Return [x, y] of the center of cell containing provided text 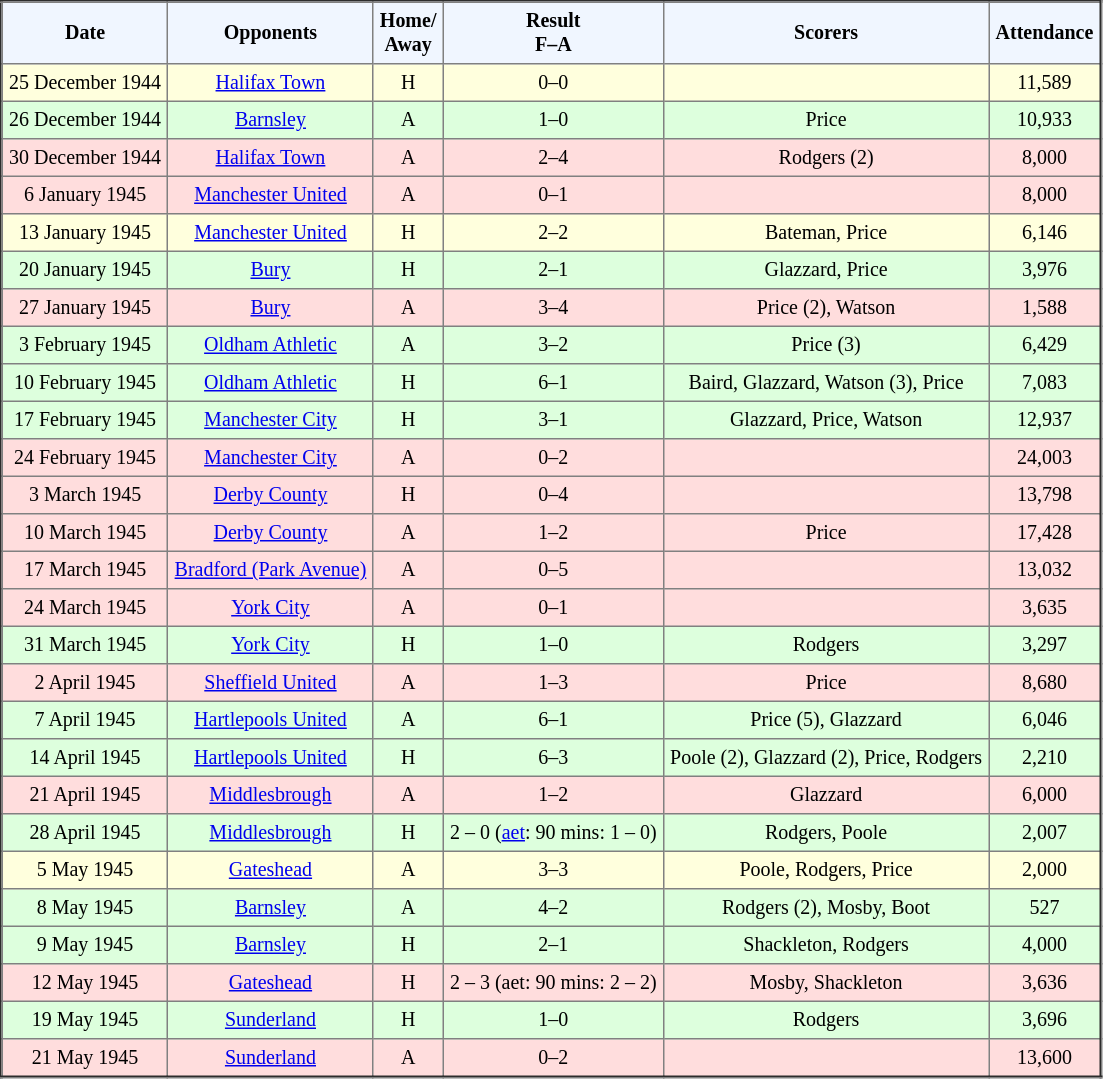
0–5 [553, 570]
Opponents [270, 33]
Poole, Rodgers, Price [826, 870]
Scorers [826, 33]
527 [1045, 908]
2–4 [553, 158]
Rodgers (2), Mosby, Boot [826, 908]
5 May 1945 [85, 870]
4–2 [553, 908]
Price (5), Glazzard [826, 720]
3,636 [1045, 983]
Rodgers, Poole [826, 833]
Attendance [1045, 33]
10,933 [1045, 120]
27 January 1945 [85, 308]
9 May 1945 [85, 945]
20 January 1945 [85, 270]
6–3 [553, 758]
ResultF–A [553, 33]
3–1 [553, 420]
Bradford (Park Avenue) [270, 570]
3–4 [553, 308]
3,635 [1045, 608]
2,007 [1045, 833]
Rodgers (2) [826, 158]
6,000 [1045, 795]
21 April 1945 [85, 795]
7,083 [1045, 383]
3,976 [1045, 270]
1–3 [553, 683]
Shackleton, Rodgers [826, 945]
Price (3) [826, 345]
0–4 [553, 495]
4,000 [1045, 945]
Mosby, Shackleton [826, 983]
2 – 3 (aet: 90 mins: 2 – 2) [553, 983]
2,210 [1045, 758]
21 May 1945 [85, 1058]
17 March 1945 [85, 570]
0–0 [553, 83]
13,032 [1045, 570]
3 February 1945 [85, 345]
Home/Away [408, 33]
2,000 [1045, 870]
2–2 [553, 233]
3,297 [1045, 645]
30 December 1944 [85, 158]
13 January 1945 [85, 233]
28 April 1945 [85, 833]
24,003 [1045, 458]
Price (2), Watson [826, 308]
17 February 1945 [85, 420]
26 December 1944 [85, 120]
Poole (2), Glazzard (2), Price, Rodgers [826, 758]
24 March 1945 [85, 608]
8 May 1945 [85, 908]
10 March 1945 [85, 533]
13,600 [1045, 1058]
Baird, Glazzard, Watson (3), Price [826, 383]
24 February 1945 [85, 458]
11,589 [1045, 83]
10 February 1945 [85, 383]
Date [85, 33]
3–3 [553, 870]
3 March 1945 [85, 495]
13,798 [1045, 495]
1,588 [1045, 308]
6,429 [1045, 345]
19 May 1945 [85, 1020]
6 January 1945 [85, 195]
6,146 [1045, 233]
2 April 1945 [85, 683]
8,680 [1045, 683]
3–2 [553, 345]
25 December 1944 [85, 83]
2 – 0 (aet: 90 mins: 1 – 0) [553, 833]
17,428 [1045, 533]
31 March 1945 [85, 645]
12 May 1945 [85, 983]
6,046 [1045, 720]
14 April 1945 [85, 758]
Glazzard [826, 795]
Glazzard, Price, Watson [826, 420]
12,937 [1045, 420]
3,696 [1045, 1020]
Sheffield United [270, 683]
7 April 1945 [85, 720]
Bateman, Price [826, 233]
Glazzard, Price [826, 270]
